From the cell containing the given text, extract its center point as (x, y) coordinate. 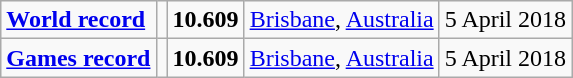
World record (78, 20)
Games record (78, 58)
